Output the [x, y] coordinate of the center of the cell containing the given text.  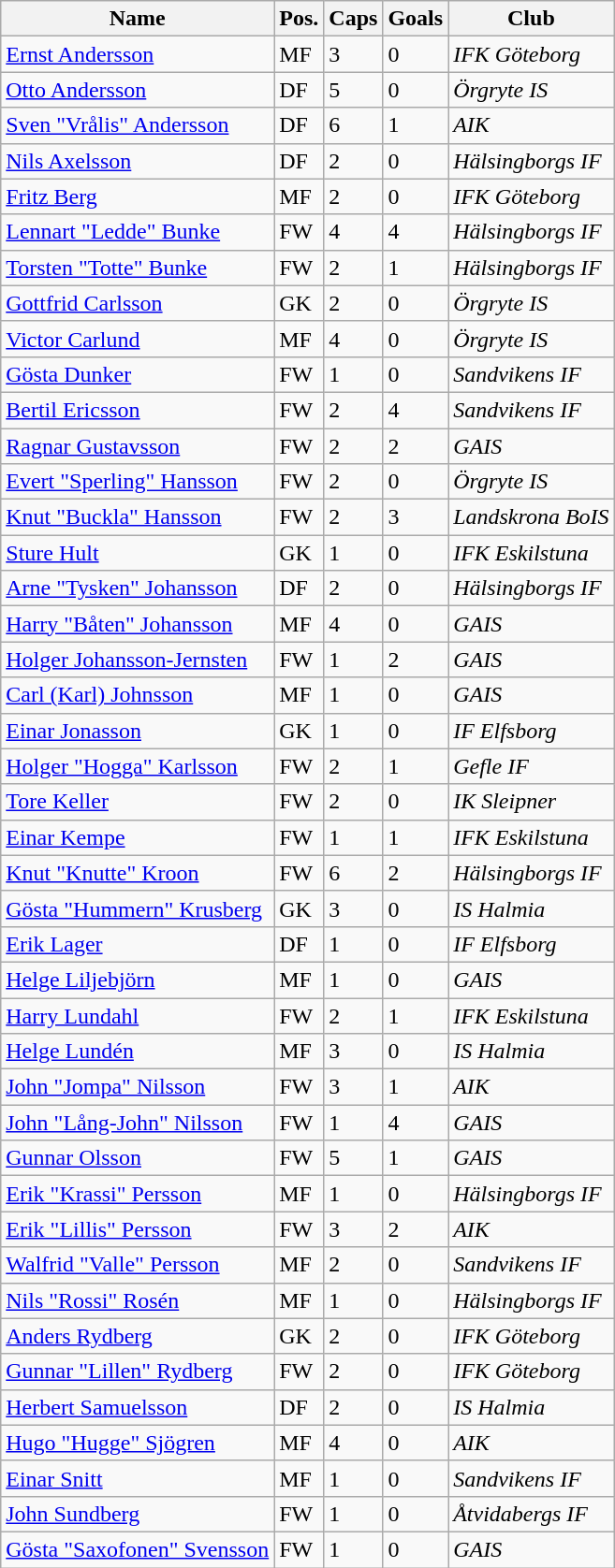
Pos. [300, 19]
Åtvidabergs IF [532, 1514]
Herbert Samuelsson [138, 1407]
Helge Liljebjörn [138, 980]
Landskrona BoIS [532, 517]
Knut "Buckla" Hansson [138, 517]
Gottfrid Carlsson [138, 303]
Nils Axelsson [138, 161]
Einar Jonasson [138, 731]
Gunnar "Lillen" Rydberg [138, 1372]
Gefle IF [532, 766]
Einar Snitt [138, 1478]
Erik "Lillis" Persson [138, 1229]
Ragnar Gustavsson [138, 446]
Tore Keller [138, 802]
IK Sleipner [532, 802]
Caps [354, 19]
Harry "Båten" Johansson [138, 624]
Knut "Knutte" Kroon [138, 873]
Sture Hult [138, 553]
Sven "Vrålis" Andersson [138, 125]
Harry Lundahl [138, 1015]
Lennart "Ledde" Bunke [138, 232]
Gösta "Saxofonen" Svensson [138, 1549]
Erik "Krassi" Persson [138, 1194]
Hugo "Hugge" Sjögren [138, 1443]
Torsten "Totte" Bunke [138, 268]
Erik Lager [138, 944]
Carl (Karl) Johnsson [138, 695]
Otto Andersson [138, 90]
John "Lång-John" Nilsson [138, 1123]
Holger Johansson-Jernsten [138, 660]
Gösta "Hummern" Krusberg [138, 908]
Bertil Ericsson [138, 410]
Holger "Hogga" Karlsson [138, 766]
John "Jompa" Nilsson [138, 1087]
Ernst Andersson [138, 54]
Gunnar Olsson [138, 1158]
Fritz Berg [138, 196]
Victor Carlund [138, 339]
Evert "Sperling" Hansson [138, 482]
Nils "Rossi" Rosén [138, 1300]
Gösta Dunker [138, 374]
Name [138, 19]
Helge Lundén [138, 1052]
Goals [416, 19]
John Sundberg [138, 1514]
Club [532, 19]
Anders Rydberg [138, 1336]
Einar Kempe [138, 837]
Arne "Tysken" Johansson [138, 588]
Walfrid "Valle" Persson [138, 1265]
